Capture the cell that displays the provided text and extract its [X, Y] central coordinate. 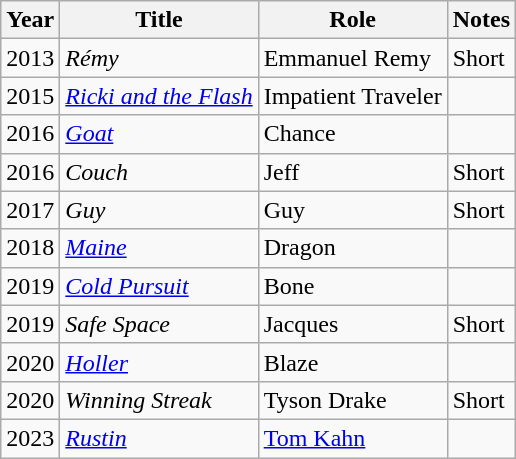
Tom Kahn [352, 438]
Holler [159, 362]
Winning Streak [159, 400]
Rustin [159, 438]
Safe Space [159, 324]
Blaze [352, 362]
2018 [30, 248]
Title [159, 20]
Goat [159, 134]
2013 [30, 58]
Maine [159, 248]
Ricki and the Flash [159, 96]
2017 [30, 210]
Bone [352, 286]
Chance [352, 134]
Cold Pursuit [159, 286]
Notes [481, 20]
Couch [159, 172]
2023 [30, 438]
Dragon [352, 248]
Jacques [352, 324]
Impatient Traveler [352, 96]
Year [30, 20]
2015 [30, 96]
Role [352, 20]
Emmanuel Remy [352, 58]
Jeff [352, 172]
Rémy [159, 58]
Tyson Drake [352, 400]
